Search for the cell housing the specified text and yield its (X, Y) center coordinate. 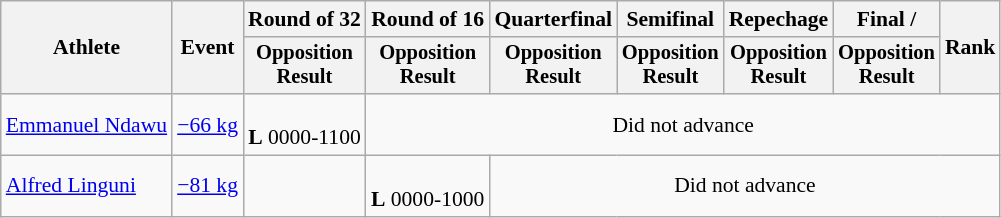
Semifinal (670, 19)
−81 kg (208, 186)
L 0000-1100 (304, 124)
Athlete (86, 48)
Round of 16 (428, 19)
Round of 32 (304, 19)
Rank (970, 48)
Repechage (779, 19)
Final / (886, 19)
Event (208, 48)
Alfred Linguni (86, 186)
Quarterfinal (553, 19)
Emmanuel Ndawu (86, 124)
L 0000-1000 (428, 186)
−66 kg (208, 124)
